Find where the given text appears and provide that cell's center as [X, Y] coordinate. 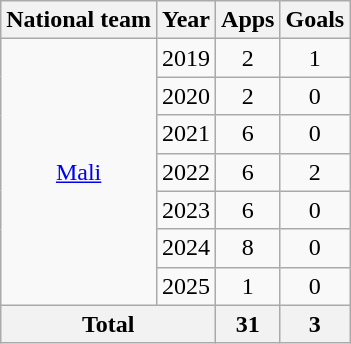
2022 [186, 172]
Year [186, 20]
2024 [186, 248]
Goals [315, 20]
3 [315, 324]
2021 [186, 134]
2019 [186, 58]
31 [248, 324]
National team [79, 20]
8 [248, 248]
Total [108, 324]
Apps [248, 20]
2025 [186, 286]
Mali [79, 172]
2020 [186, 96]
2023 [186, 210]
